Determine the [x, y] coordinate at the center of the cell enclosing the given text.  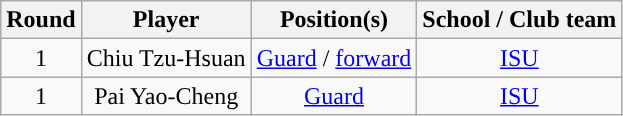
Round [41, 20]
Position(s) [334, 20]
Player [166, 20]
Guard / forward [334, 58]
Guard [334, 96]
Chiu Tzu-Hsuan [166, 58]
School / Club team [520, 20]
Pai Yao-Cheng [166, 96]
